Extract the [X, Y] coordinate from the center of the cell holding the provided text.  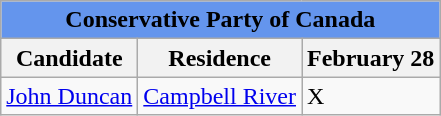
Campbell River [220, 96]
Conservative Party of Canada [220, 20]
Candidate [70, 58]
John Duncan [70, 96]
X [371, 96]
February 28 [371, 58]
Residence [220, 58]
